Pinpoint the cell where the given text exists, returning its [X, Y] midpoint coordinate. 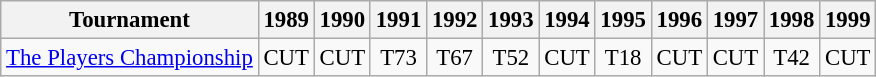
T18 [623, 58]
The Players Championship [130, 58]
1992 [455, 20]
1996 [679, 20]
1993 [511, 20]
T67 [455, 58]
1997 [735, 20]
1990 [342, 20]
1995 [623, 20]
T73 [398, 58]
T52 [511, 58]
Tournament [130, 20]
1999 [848, 20]
T42 [792, 58]
1994 [567, 20]
1998 [792, 20]
1989 [286, 20]
1991 [398, 20]
